Capture the cell that displays the provided text and extract its (X, Y) central coordinate. 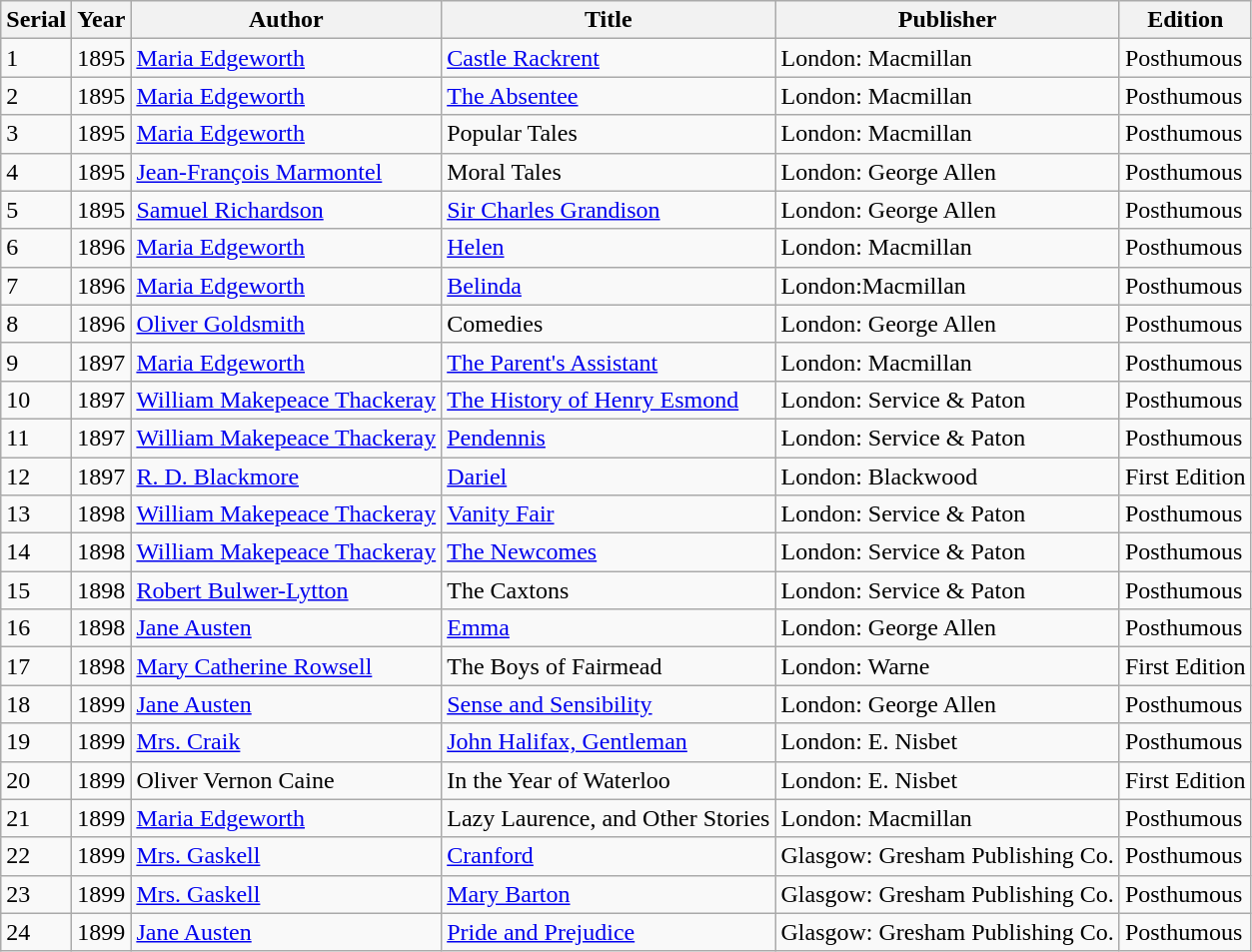
Castle Rackrent (609, 58)
Sir Charles Grandison (609, 210)
Jean-François Marmontel (286, 172)
Title (609, 20)
11 (36, 438)
Comedies (609, 324)
Robert Bulwer-Lytton (286, 590)
21 (36, 818)
Oliver Vernon Caine (286, 780)
2 (36, 96)
22 (36, 856)
4 (36, 172)
8 (36, 324)
20 (36, 780)
5 (36, 210)
10 (36, 400)
The Newcomes (609, 552)
Belinda (609, 286)
The Caxtons (609, 590)
Dariel (609, 476)
Pendennis (609, 438)
Emma (609, 628)
London:Macmillan (947, 286)
Author (286, 20)
Sense and Sensibility (609, 704)
23 (36, 894)
Samuel Richardson (286, 210)
Serial (36, 20)
12 (36, 476)
13 (36, 514)
14 (36, 552)
The Absentee (609, 96)
19 (36, 742)
The Parent's Assistant (609, 362)
Edition (1185, 20)
9 (36, 362)
18 (36, 704)
15 (36, 590)
R. D. Blackmore (286, 476)
7 (36, 286)
Year (102, 20)
The History of Henry Esmond (609, 400)
Mrs. Craik (286, 742)
Mary Barton (609, 894)
Popular Tales (609, 134)
Mary Catherine Rowsell (286, 666)
1 (36, 58)
London: Blackwood (947, 476)
17 (36, 666)
Pride and Prejudice (609, 932)
6 (36, 248)
The Boys of Fairmead (609, 666)
16 (36, 628)
London: Warne (947, 666)
Cranford (609, 856)
24 (36, 932)
Helen (609, 248)
Vanity Fair (609, 514)
3 (36, 134)
Lazy Laurence, and Other Stories (609, 818)
In the Year of Waterloo (609, 780)
Moral Tales (609, 172)
Publisher (947, 20)
Oliver Goldsmith (286, 324)
John Halifax, Gentleman (609, 742)
